Scan for the cell matching the given text and deliver its [x, y] coordinate at center. 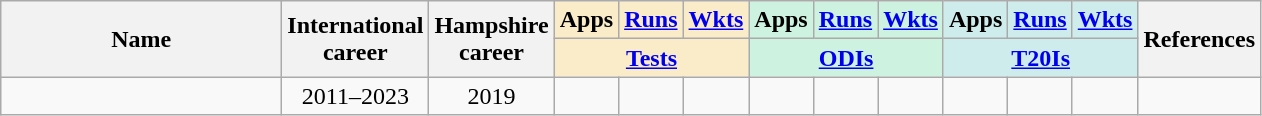
T20Is [1040, 58]
2011–2023 [356, 96]
2019 [492, 96]
Hampshirecareer [492, 39]
References [1200, 39]
Tests [652, 58]
Internationalcareer [356, 39]
ODIs [846, 58]
Name [142, 39]
